Locate the cell with the specified text and output its [X, Y] center coordinate. 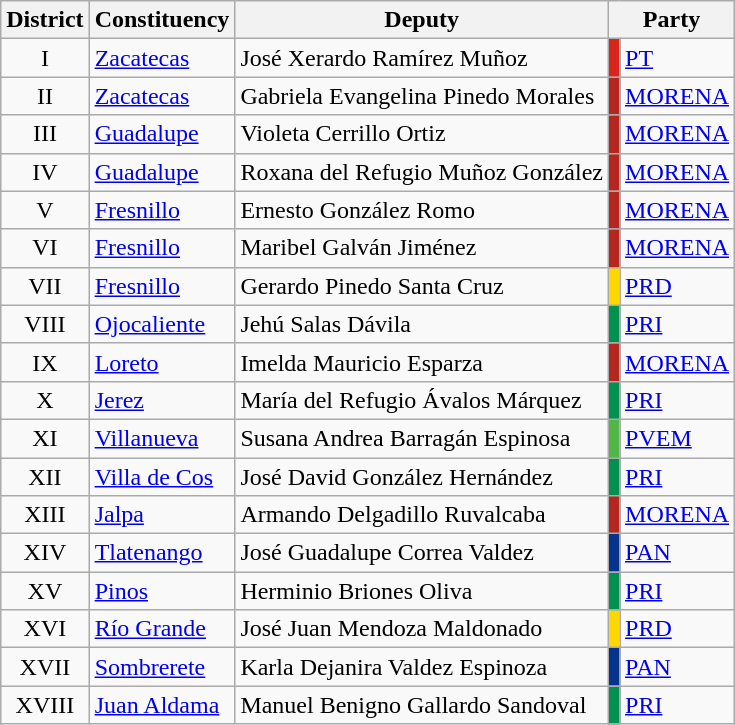
Roxana del Refugio Muñoz González [422, 172]
XIII [45, 515]
Loreto [162, 362]
Pinos [162, 591]
III [45, 134]
II [45, 96]
Villa de Cos [162, 477]
Imelda Mauricio Esparza [422, 362]
Herminio Briones Oliva [422, 591]
PT [678, 58]
Party [671, 20]
XVIII [45, 705]
PVEM [678, 438]
District [45, 20]
José Xerardo Ramírez Muñoz [422, 58]
IV [45, 172]
Villanueva [162, 438]
XVI [45, 629]
José Juan Mendoza Maldonado [422, 629]
VIII [45, 324]
Ojocaliente [162, 324]
VII [45, 286]
IX [45, 362]
Gerardo Pinedo Santa Cruz [422, 286]
V [45, 210]
Sombrerete [162, 667]
Manuel Benigno Gallardo Sandoval [422, 705]
Jehú Salas Dávila [422, 324]
XV [45, 591]
Karla Dejanira Valdez Espinoza [422, 667]
XIV [45, 553]
XVII [45, 667]
Jalpa [162, 515]
Armando Delgadillo Ruvalcaba [422, 515]
Constituency [162, 20]
Susana Andrea Barragán Espinosa [422, 438]
X [45, 400]
XII [45, 477]
XI [45, 438]
Juan Aldama [162, 705]
Río Grande [162, 629]
Gabriela Evangelina Pinedo Morales [422, 96]
VI [45, 248]
Tlatenango [162, 553]
José David González Hernández [422, 477]
Jerez [162, 400]
Ernesto González Romo [422, 210]
I [45, 58]
José Guadalupe Correa Valdez [422, 553]
Maribel Galván Jiménez [422, 248]
Deputy [422, 20]
María del Refugio Ávalos Márquez [422, 400]
Violeta Cerrillo Ortiz [422, 134]
